Scan for the cell matching the given text and deliver its [x, y] coordinate at center. 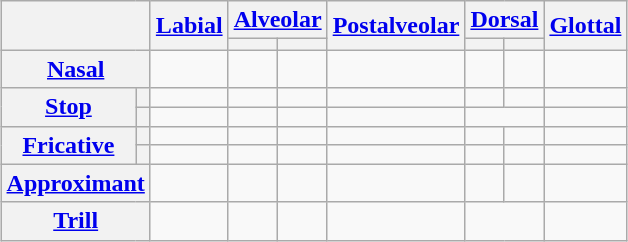
Stop [68, 107]
Approximant [76, 183]
Alveolar [278, 20]
Dorsal [504, 20]
Trill [76, 221]
Nasal [76, 69]
Fricative [68, 145]
Labial [189, 26]
Postalveolar [396, 26]
Glottal [586, 26]
